Output the [X, Y] coordinate of the center of the cell containing the given text.  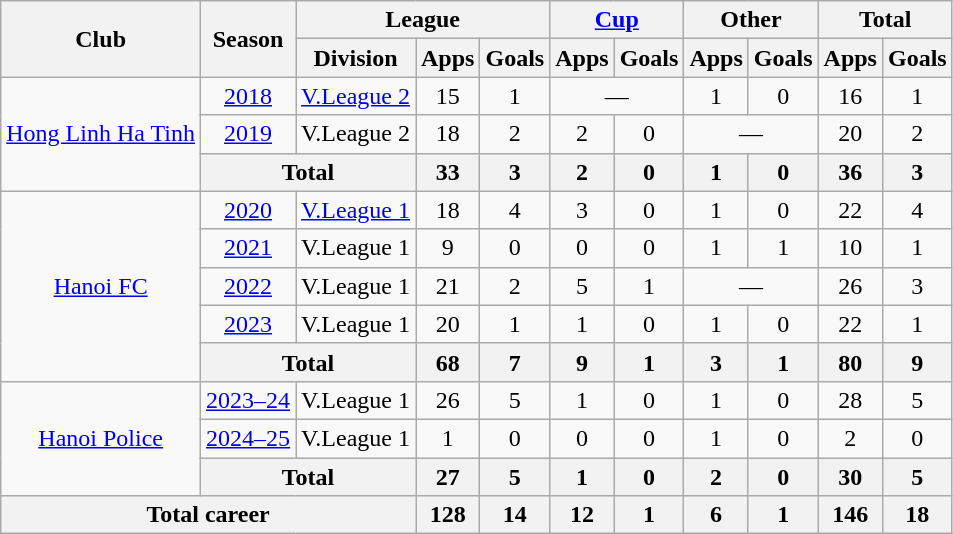
2020 [248, 210]
Division [356, 58]
16 [850, 96]
80 [850, 362]
15 [448, 96]
Hanoi Police [101, 438]
28 [850, 400]
Season [248, 39]
12 [582, 515]
League [423, 20]
21 [448, 286]
30 [850, 477]
27 [448, 477]
33 [448, 172]
14 [515, 515]
Other [751, 20]
Total career [208, 515]
2018 [248, 96]
2021 [248, 248]
2019 [248, 134]
7 [515, 362]
146 [850, 515]
Hong Linh Ha Tinh [101, 134]
2022 [248, 286]
2024–25 [248, 438]
68 [448, 362]
Club [101, 39]
Cup [617, 20]
36 [850, 172]
2023–24 [248, 400]
6 [716, 515]
10 [850, 248]
128 [448, 515]
Hanoi FC [101, 286]
2023 [248, 324]
